Extract the (X, Y) coordinate from the center of the cell holding the provided text.  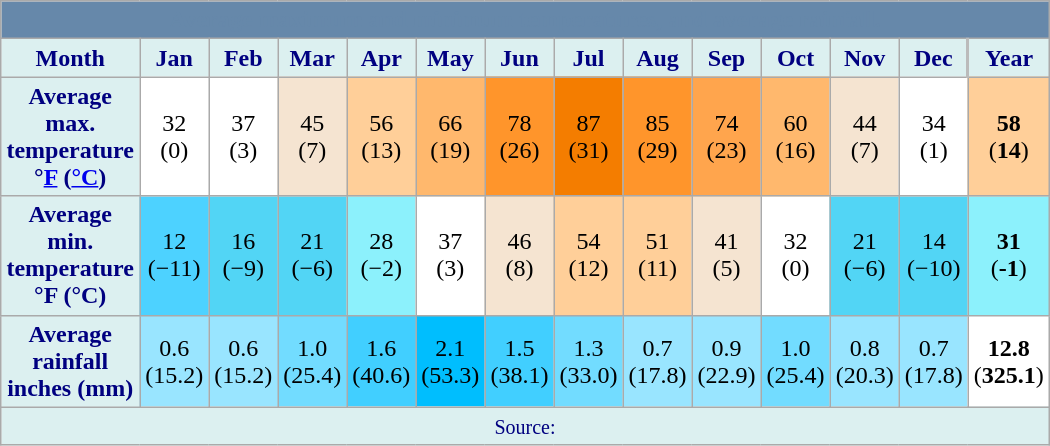
0.9(22.9) (726, 361)
12(−11) (174, 256)
Oct (796, 58)
1.3(33.0) (588, 361)
Jan (174, 58)
Year (1008, 58)
34(1) (934, 136)
Feb (244, 58)
Average maximum and minimum temperatures, and average rainfall. (525, 20)
85(29) (658, 136)
14(−10) (934, 256)
66(19) (450, 136)
Nov (864, 58)
1.6(40.6) (382, 361)
45(7) (312, 136)
28(−2) (382, 256)
1.5(38.1) (520, 361)
Jul (588, 58)
54(12) (588, 256)
12.8(325.1) (1008, 361)
74(23) (726, 136)
46(8) (520, 256)
Apr (382, 58)
Average rainfallinches (mm) (70, 361)
44(7) (864, 136)
Average max. temperature °F (°C) (70, 136)
Aug (658, 58)
Sep (726, 58)
Mar (312, 58)
41(5) (726, 256)
Jun (520, 58)
Average min. temperature°F (°C) (70, 256)
16(−9) (244, 256)
56(13) (382, 136)
60(16) (796, 136)
31(-1) (1008, 256)
Source: (525, 426)
78(26) (520, 136)
51(11) (658, 256)
Month (70, 58)
Dec (934, 58)
58(14) (1008, 136)
0.8(20.3) (864, 361)
May (450, 58)
87(31) (588, 136)
2.1(53.3) (450, 361)
